Detect which cell encompasses the target text, then output its (x, y) center coordinate. 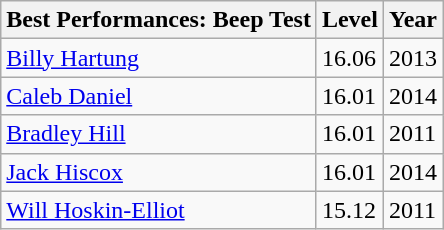
Caleb Daniel (159, 96)
Billy Hartung (159, 58)
16.06 (350, 58)
Level (350, 20)
Best Performances: Beep Test (159, 20)
2013 (412, 58)
Jack Hiscox (159, 172)
15.12 (350, 210)
Bradley Hill (159, 134)
Will Hoskin-Elliot (159, 210)
Year (412, 20)
